Return (X, Y) of the center of cell containing provided text 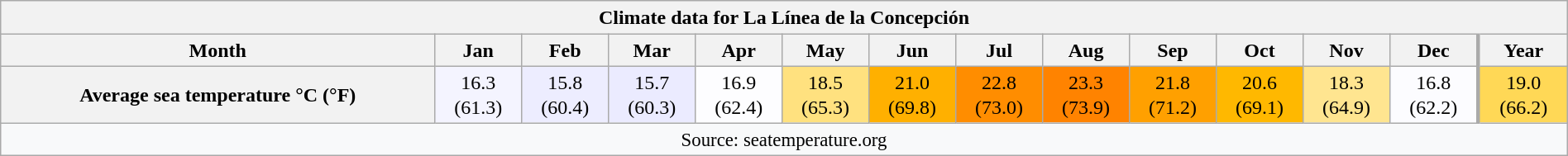
Dec (1434, 50)
Month (218, 50)
18.3(64.9) (1346, 94)
Jul (999, 50)
Jun (913, 50)
18.5(65.3) (825, 94)
Feb (566, 50)
21.0(69.8) (913, 94)
Apr (739, 50)
Nov (1346, 50)
16.8(62.2) (1434, 94)
22.8(73.0) (999, 94)
Sep (1173, 50)
19.0(66.2) (1523, 94)
Oct (1260, 50)
Average sea temperature °C (°F) (218, 94)
Mar (652, 50)
Source: seatemperature.org (784, 139)
Aug (1087, 50)
16.3(61.3) (478, 94)
23.3(73.9) (1087, 94)
Climate data for La Línea de la Concepción (784, 17)
15.8(60.4) (566, 94)
16.9(62.4) (739, 94)
21.8(71.2) (1173, 94)
15.7(60.3) (652, 94)
Jan (478, 50)
May (825, 50)
20.6(69.1) (1260, 94)
Year (1523, 50)
